Locate the cell with the specified text and output its (X, Y) center coordinate. 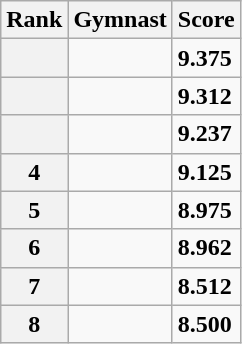
5 (34, 210)
Score (206, 20)
9.375 (206, 58)
8.962 (206, 248)
9.125 (206, 172)
Gymnast (120, 20)
4 (34, 172)
9.237 (206, 134)
8 (34, 324)
7 (34, 286)
Rank (34, 20)
8.500 (206, 324)
9.312 (206, 96)
8.512 (206, 286)
6 (34, 248)
8.975 (206, 210)
